Provide the (x, y) coordinate of the cell's center where the given text is located.  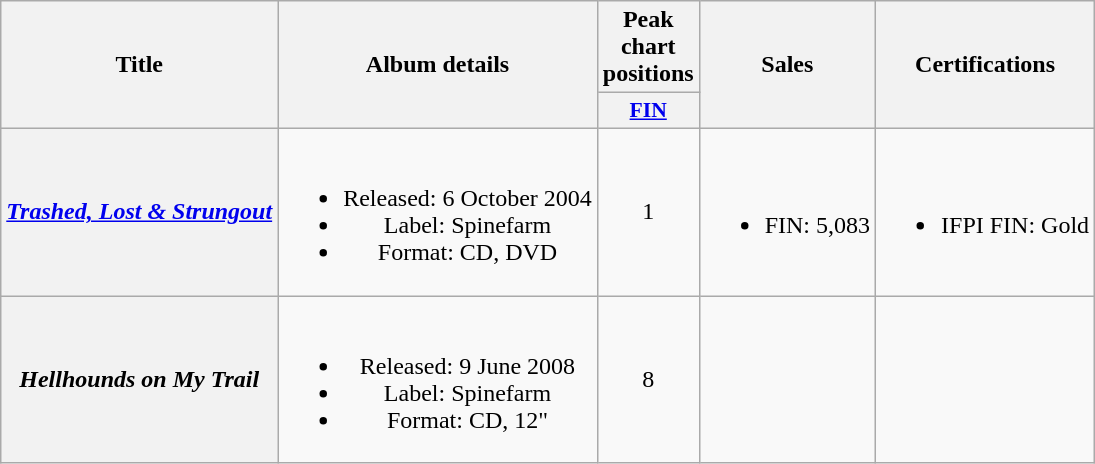
Album details (438, 65)
FIN (648, 111)
Hellhounds on My Trail (140, 380)
Title (140, 65)
IFPI FIN: Gold (986, 212)
Released: 9 June 2008Label: SpinefarmFormat: CD, 12" (438, 380)
Trashed, Lost & Strungout (140, 212)
Released: 6 October 2004Label: SpinefarmFormat: CD, DVD (438, 212)
8 (648, 380)
Sales (787, 65)
1 (648, 212)
Certifications (986, 65)
FIN: 5,083 (787, 212)
Peak chart positions (648, 47)
